For the text-containing cell, return its midpoint in [x, y] coordinate format. 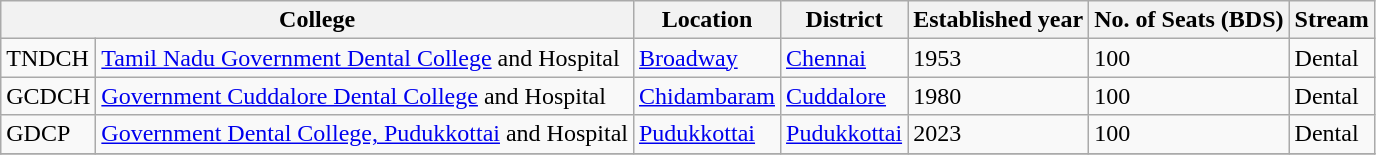
Cuddalore [844, 96]
Tamil Nadu Government Dental College and Hospital [365, 58]
College [318, 20]
District [844, 20]
1953 [998, 58]
Established year [998, 20]
Chidambaram [706, 96]
1980 [998, 96]
2023 [998, 134]
GDCP [48, 134]
Government Dental College, Pudukkottai and Hospital [365, 134]
GCDCH [48, 96]
No. of Seats (BDS) [1189, 20]
Chennai [844, 58]
TNDCH [48, 58]
Location [706, 20]
Broadway [706, 58]
Government Cuddalore Dental College and Hospital [365, 96]
Stream [1332, 20]
